Determine the [x, y] coordinate at the center of the cell enclosing the given text.  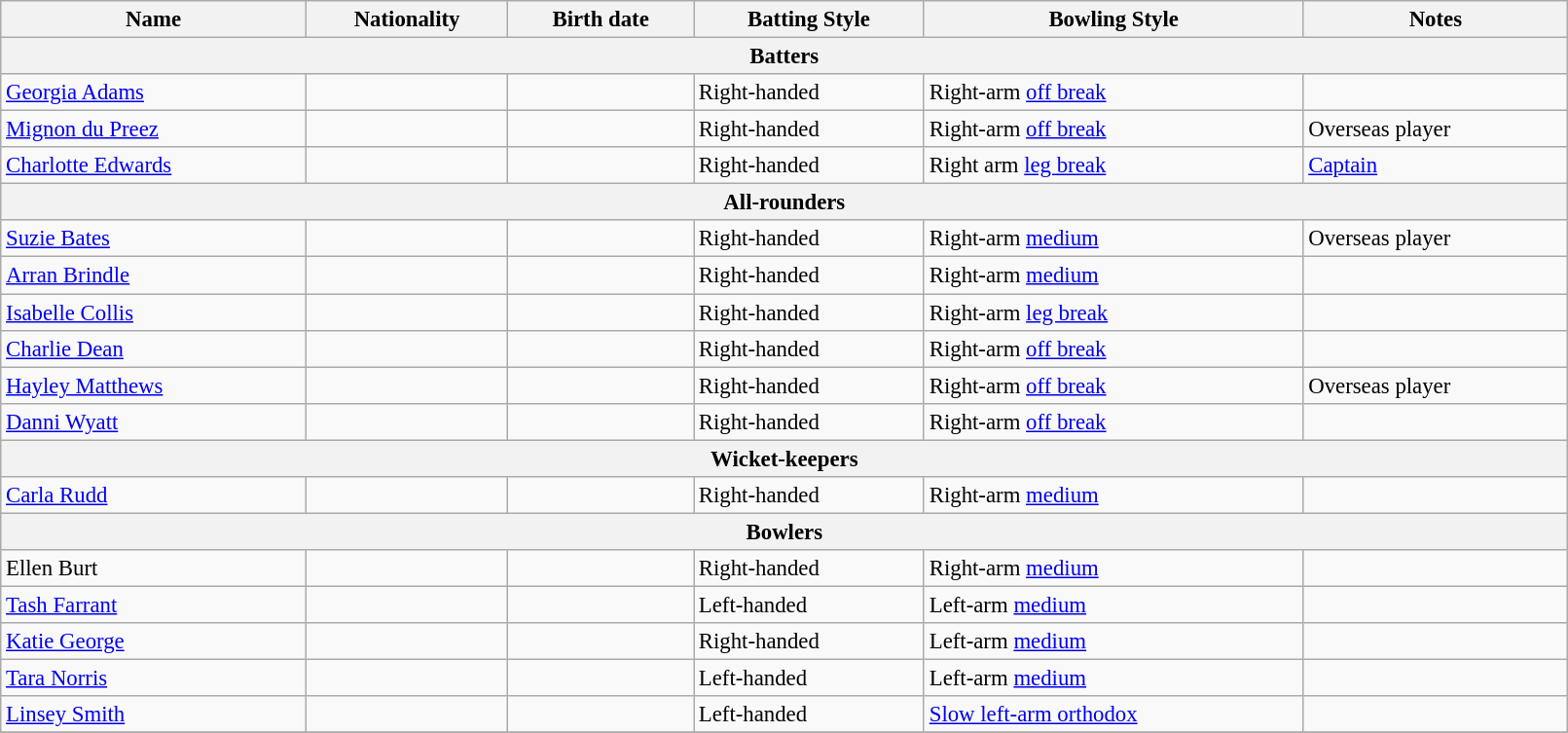
Bowlers [784, 531]
Batters [784, 56]
Hayley Matthews [154, 385]
Mignon du Preez [154, 129]
Birth date [602, 19]
Ellen Burt [154, 568]
Right arm leg break [1113, 165]
Isabelle Collis [154, 312]
Notes [1436, 19]
Charlie Dean [154, 348]
Bowling Style [1113, 19]
Batting Style [808, 19]
Charlotte Edwards [154, 165]
Wicket-keepers [784, 458]
Nationality [407, 19]
Name [154, 19]
Linsey Smith [154, 715]
Captain [1436, 165]
Carla Rudd [154, 495]
Slow left-arm orthodox [1113, 715]
Tash Farrant [154, 605]
Danni Wyatt [154, 421]
All-rounders [784, 202]
Georgia Adams [154, 92]
Suzie Bates [154, 238]
Arran Brindle [154, 275]
Katie George [154, 641]
Right-arm leg break [1113, 312]
Tara Norris [154, 678]
